Return the (x, y) coordinate for the center point of the cell that contains the specified text.  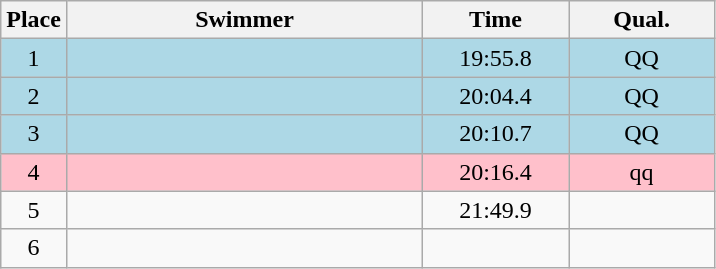
21:49.9 (496, 210)
20:16.4 (496, 172)
19:55.8 (496, 58)
Place (34, 20)
1 (34, 58)
Qual. (642, 20)
20:10.7 (496, 134)
6 (34, 248)
4 (34, 172)
5 (34, 210)
qq (642, 172)
Swimmer (244, 20)
3 (34, 134)
Time (496, 20)
20:04.4 (496, 96)
2 (34, 96)
